Extract the (x, y) coordinate from the center of the cell holding the provided text.  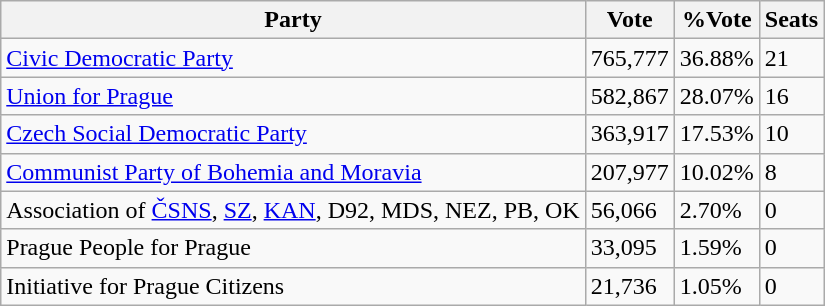
Czech Social Democratic Party (293, 134)
Vote (630, 20)
363,917 (630, 134)
Seats (791, 20)
1.05% (716, 286)
2.70% (716, 210)
10.02% (716, 172)
21 (791, 58)
Communist Party of Bohemia and Moravia (293, 172)
Prague People for Prague (293, 248)
28.07% (716, 96)
Association of ČSNS, SZ, KAN, D92, MDS, NEZ, PB, OK (293, 210)
8 (791, 172)
582,867 (630, 96)
1.59% (716, 248)
56,066 (630, 210)
%Vote (716, 20)
17.53% (716, 134)
10 (791, 134)
Union for Prague (293, 96)
Initiative for Prague Citizens (293, 286)
16 (791, 96)
207,977 (630, 172)
765,777 (630, 58)
36.88% (716, 58)
Civic Democratic Party (293, 58)
21,736 (630, 286)
33,095 (630, 248)
Party (293, 20)
